Return the (x, y) coordinate for the center point of the cell that contains the specified text.  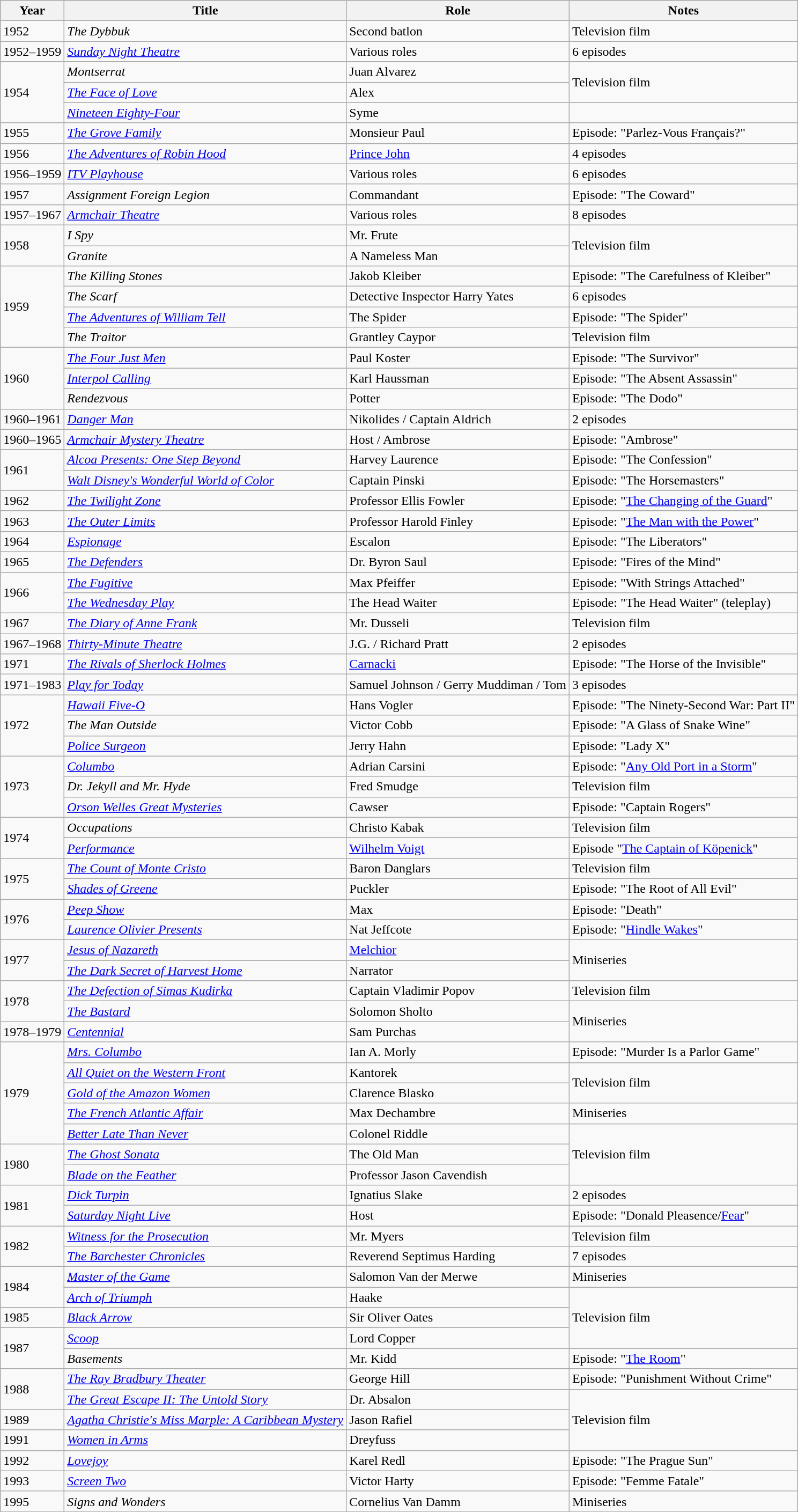
Syme (458, 113)
Episode: "The Man with the Power" (683, 521)
Witness for the Prosecution (205, 1236)
1993 (32, 1481)
Wilhelm Voigt (458, 848)
Episode: "The Dodo" (683, 399)
Performance (205, 848)
Episode: "Death" (683, 909)
Escalon (458, 541)
Episode: "The Ninety-Second War: Part II" (683, 705)
The Head Waiter (458, 603)
Episode: "Femme Fatale" (683, 1481)
Hans Vogler (458, 705)
1966 (32, 592)
All Quiet on the Western Front (205, 1073)
1984 (32, 1287)
The Great Escape II: The Untold Story (205, 1399)
Play for Today (205, 685)
1957 (32, 194)
Max Dechambre (458, 1113)
Episode: "The Prague Sun" (683, 1460)
Narrator (458, 971)
1963 (32, 521)
The Scarf (205, 297)
Columbo (205, 766)
Dick Turpin (205, 1195)
Master of the Game (205, 1277)
Screen Two (205, 1481)
The Dark Secret of Harvest Home (205, 971)
Victor Cobb (458, 725)
Episode: "The Head Waiter" (teleplay) (683, 603)
1995 (32, 1501)
1978–1979 (32, 1032)
George Hill (458, 1379)
Grantley Caypor (458, 337)
1960–1961 (32, 419)
Haake (458, 1297)
The Fugitive (205, 582)
Arch of Triumph (205, 1297)
1960 (32, 378)
Thirty-Minute Theatre (205, 644)
Jerry Hahn (458, 746)
Orson Welles Great Mysteries (205, 807)
Episode: "Fires of the Mind" (683, 562)
The Dybbuk (205, 31)
1971–1983 (32, 685)
1982 (32, 1246)
Colonel Riddle (458, 1134)
Episode: "Murder Is a Parlor Game" (683, 1052)
The Ray Bradbury Theater (205, 1379)
Sunday Night Theatre (205, 52)
Karl Haussman (458, 378)
3 episodes (683, 685)
The Grove Family (205, 133)
1981 (32, 1205)
The Man Outside (205, 725)
Episode: "A Glass of Snake Wine" (683, 725)
Victor Harty (458, 1481)
Melchior (458, 950)
1957–1967 (32, 215)
Agatha Christie's Miss Marple: A Caribbean Mystery (205, 1420)
Shades of Greene (205, 889)
Professor Ellis Fowler (458, 501)
1979 (32, 1093)
Captain Pinski (458, 480)
The Barchester Chronicles (205, 1257)
Episode: "The Survivor" (683, 358)
8 episodes (683, 215)
Mr. Myers (458, 1236)
Solomon Sholto (458, 1011)
Episode: "The Confession" (683, 460)
The Diary of Anne Frank (205, 623)
Episode: "The Horse of the Invisible" (683, 664)
Mr. Kidd (458, 1359)
Dreyfuss (458, 1440)
Episode: "The Changing of the Guard" (683, 501)
Commandant (458, 194)
ITV Playhouse (205, 174)
Max (458, 909)
1952 (32, 31)
The Defenders (205, 562)
Armchair Mystery Theatre (205, 439)
1974 (32, 838)
The Count of Monte Cristo (205, 868)
Mrs. Columbo (205, 1052)
Professor Harold Finley (458, 521)
Potter (458, 399)
The Twilight Zone (205, 501)
The Bastard (205, 1011)
Professor Jason Cavendish (458, 1175)
Episode: "Any Old Port in a Storm" (683, 766)
Episode: "The Coward" (683, 194)
Notes (683, 11)
Better Late Than Never (205, 1134)
Sir Oliver Oates (458, 1318)
Jakob Kleiber (458, 276)
The Defection of Simas Kudirka (205, 991)
Gold of the Amazon Women (205, 1093)
Baron Danglars (458, 868)
Episode: "The Carefulness of Kleiber" (683, 276)
1992 (32, 1460)
1988 (32, 1389)
Police Surgeon (205, 746)
Episode: "Donald Pleasence/Fear" (683, 1215)
Nikolides / Captain Aldrich (458, 419)
Kantorek (458, 1073)
The Rivals of Sherlock Holmes (205, 664)
Jesus of Nazareth (205, 950)
Episode: "Ambrose" (683, 439)
Clarence Blasko (458, 1093)
Cawser (458, 807)
Mr. Frute (458, 235)
Walt Disney's Wonderful World of Color (205, 480)
Cornelius Van Damm (458, 1501)
Episode: "Hindle Wakes" (683, 930)
1980 (32, 1164)
1964 (32, 541)
The Wednesday Play (205, 603)
1978 (32, 1001)
The Face of Love (205, 92)
Women in Arms (205, 1440)
Episode: "Lady X" (683, 746)
Black Arrow (205, 1318)
Hawaii Five-O (205, 705)
Max Pfeiffer (458, 582)
Dr. Absalon (458, 1399)
Samuel Johnson / Gerry Muddiman / Tom (458, 685)
Danger Man (205, 419)
Dr. Byron Saul (458, 562)
1967–1968 (32, 644)
The Adventures of Robin Hood (205, 153)
Host (458, 1215)
Fred Smudge (458, 787)
Episode: "Parlez-Vous Français?" (683, 133)
1956 (32, 153)
1959 (32, 307)
1976 (32, 920)
Assignment Foreign Legion (205, 194)
Harvey Laurence (458, 460)
Episode: "The Room" (683, 1359)
Alex (458, 92)
1956–1959 (32, 174)
Reverend Septimus Harding (458, 1257)
4 episodes (683, 153)
Rendezvous (205, 399)
The Ghost Sonata (205, 1154)
The Adventures of William Tell (205, 317)
Detective Inspector Harry Yates (458, 297)
1965 (32, 562)
Centennial (205, 1032)
Episode: "With Strings Attached" (683, 582)
Nat Jeffcote (458, 930)
1954 (32, 92)
The Outer Limits (205, 521)
Year (32, 11)
1977 (32, 960)
1955 (32, 133)
The Old Man (458, 1154)
Host / Ambrose (458, 439)
Role (458, 11)
The Traitor (205, 337)
The Spider (458, 317)
Lovejoy (205, 1460)
Episode "The Captain of Köpenick" (683, 848)
Mr. Dusseli (458, 623)
Karel Redl (458, 1460)
1962 (32, 501)
1985 (32, 1318)
Episode: "The Horsemasters" (683, 480)
Episode: "The Spider" (683, 317)
Monsieur Paul (458, 133)
Title (205, 11)
Paul Koster (458, 358)
1960–1965 (32, 439)
Second batlon (458, 31)
Montserrat (205, 72)
Basements (205, 1359)
1972 (32, 725)
1975 (32, 878)
1961 (32, 470)
Ian A. Morly (458, 1052)
Prince John (458, 153)
Nineteen Eighty-Four (205, 113)
Adrian Carsini (458, 766)
Saturday Night Live (205, 1215)
Ignatius Slake (458, 1195)
Juan Alvarez (458, 72)
Granite (205, 256)
1971 (32, 664)
1987 (32, 1348)
1989 (32, 1420)
Jason Rafiel (458, 1420)
1967 (32, 623)
The Four Just Men (205, 358)
Episode: "The Liberators" (683, 541)
Espionage (205, 541)
Salomon Van der Merwe (458, 1277)
Blade on the Feather (205, 1175)
J.G. / Richard Pratt (458, 644)
Sam Purchas (458, 1032)
Captain Vladimir Popov (458, 991)
Episode: "Captain Rogers" (683, 807)
Puckler (458, 889)
I Spy (205, 235)
Episode: "Punishment Without Crime" (683, 1379)
Scoop (205, 1338)
The Killing Stones (205, 276)
1973 (32, 787)
Occupations (205, 827)
Armchair Theatre (205, 215)
Interpol Calling (205, 378)
Dr. Jekyll and Mr. Hyde (205, 787)
Peep Show (205, 909)
Carnacki (458, 664)
1958 (32, 245)
Laurence Olivier Presents (205, 930)
Alcoa Presents: One Step Beyond (205, 460)
Christo Kabak (458, 827)
1952–1959 (32, 52)
1991 (32, 1440)
Episode: "The Absent Assassin" (683, 378)
The French Atlantic Affair (205, 1113)
7 episodes (683, 1257)
Signs and Wonders (205, 1501)
Lord Copper (458, 1338)
A Nameless Man (458, 256)
Episode: "The Root of All Evil" (683, 889)
